Extract the [x, y] coordinate from the center of the cell holding the provided text.  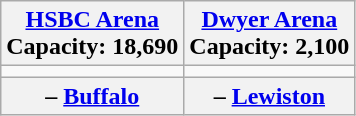
– Buffalo [92, 96]
HSBC ArenaCapacity: 18,690 [92, 34]
– Lewiston [270, 96]
Dwyer ArenaCapacity: 2,100 [270, 34]
